For the text-containing cell, return its midpoint in (x, y) coordinate format. 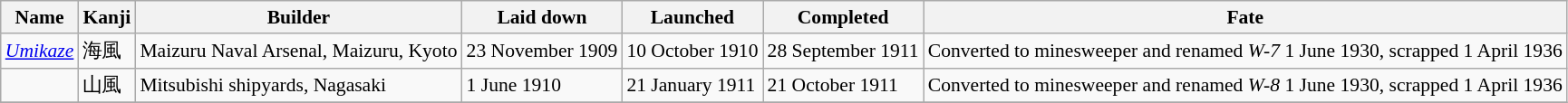
23 November 1909 (542, 51)
1 June 1910 (542, 85)
Fate (1245, 17)
Laid down (542, 17)
Umikaze (40, 51)
Builder (298, 17)
Kanji (107, 17)
山風 (107, 85)
Name (40, 17)
Converted to minesweeper and renamed W-8 1 June 1930, scrapped 1 April 1936 (1245, 85)
Launched (692, 17)
海風 (107, 51)
Converted to minesweeper and renamed W-7 1 June 1930, scrapped 1 April 1936 (1245, 51)
Mitsubishi shipyards, Nagasaki (298, 85)
Maizuru Naval Arsenal, Maizuru, Kyoto (298, 51)
Completed (843, 17)
10 October 1910 (692, 51)
21 October 1911 (843, 85)
28 September 1911 (843, 51)
21 January 1911 (692, 85)
